Identify which cell holds the provided text, then report its (x, y) central coordinate. 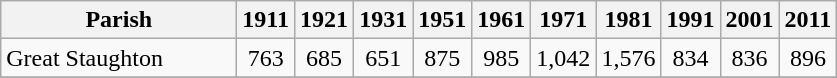
834 (690, 58)
1,576 (628, 58)
1951 (442, 20)
1931 (384, 20)
1981 (628, 20)
Great Staughton (119, 58)
875 (442, 58)
1911 (266, 20)
1991 (690, 20)
1971 (564, 20)
1,042 (564, 58)
763 (266, 58)
1961 (502, 20)
651 (384, 58)
2011 (808, 20)
985 (502, 58)
685 (324, 58)
Parish (119, 20)
836 (750, 58)
896 (808, 58)
1921 (324, 20)
2001 (750, 20)
